Return the [x, y] coordinate for the center point of the cell that contains the specified text.  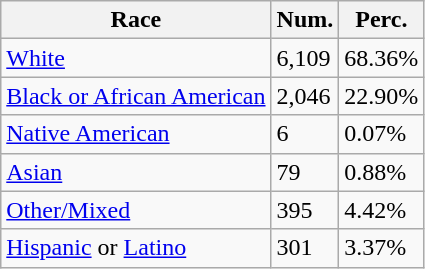
Hispanic or Latino [136, 248]
Race [136, 20]
6 [305, 134]
Asian [136, 172]
22.90% [382, 96]
301 [305, 248]
White [136, 58]
0.07% [382, 134]
Native American [136, 134]
3.37% [382, 248]
395 [305, 210]
6,109 [305, 58]
4.42% [382, 210]
79 [305, 172]
Other/Mixed [136, 210]
Num. [305, 20]
0.88% [382, 172]
Black or African American [136, 96]
Perc. [382, 20]
2,046 [305, 96]
68.36% [382, 58]
